Extract the [x, y] coordinate from the center of the cell holding the provided text.  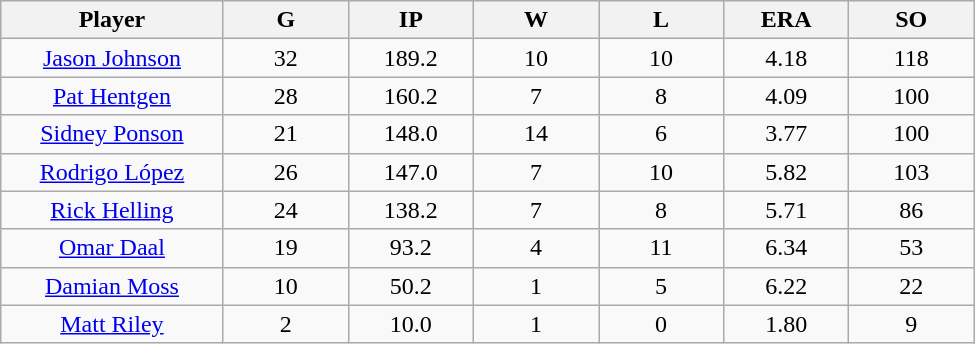
14 [536, 134]
6 [660, 134]
6.34 [786, 248]
9 [912, 324]
3.77 [786, 134]
G [286, 20]
138.2 [410, 210]
Rodrigo López [112, 172]
4.18 [786, 58]
21 [286, 134]
189.2 [410, 58]
53 [912, 248]
Pat Hentgen [112, 96]
32 [286, 58]
103 [912, 172]
50.2 [410, 286]
SO [912, 20]
147.0 [410, 172]
28 [286, 96]
L [660, 20]
5.82 [786, 172]
86 [912, 210]
4 [536, 248]
10.0 [410, 324]
ERA [786, 20]
24 [286, 210]
148.0 [410, 134]
Rick Helling [112, 210]
19 [286, 248]
Jason Johnson [112, 58]
6.22 [786, 286]
160.2 [410, 96]
118 [912, 58]
2 [286, 324]
Player [112, 20]
22 [912, 286]
93.2 [410, 248]
IP [410, 20]
4.09 [786, 96]
5 [660, 286]
26 [286, 172]
1.80 [786, 324]
0 [660, 324]
Sidney Ponson [112, 134]
5.71 [786, 210]
11 [660, 248]
Damian Moss [112, 286]
Omar Daal [112, 248]
Matt Riley [112, 324]
W [536, 20]
